For the text-containing cell, return its midpoint in (x, y) coordinate format. 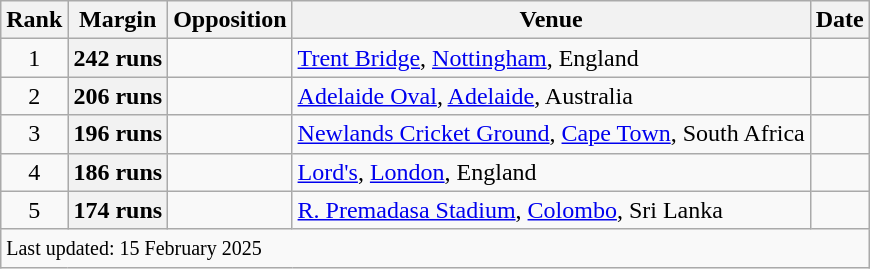
3 (34, 134)
2 (34, 96)
4 (34, 172)
174 runs (118, 210)
Rank (34, 20)
5 (34, 210)
186 runs (118, 172)
1 (34, 58)
Margin (118, 20)
R. Premadasa Stadium, Colombo, Sri Lanka (551, 210)
206 runs (118, 96)
Adelaide Oval, Adelaide, Australia (551, 96)
196 runs (118, 134)
Venue (551, 20)
Last updated: 15 February 2025 (436, 248)
Lord's, London, England (551, 172)
Newlands Cricket Ground, Cape Town, South Africa (551, 134)
242 runs (118, 58)
Trent Bridge, Nottingham, England (551, 58)
Opposition (230, 20)
Date (840, 20)
